Find where the given text appears and provide that cell's center as (x, y) coordinate. 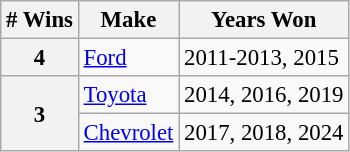
Make (128, 20)
4 (40, 58)
2014, 2016, 2019 (264, 95)
Years Won (264, 20)
2017, 2018, 2024 (264, 133)
# Wins (40, 20)
Chevrolet (128, 133)
Toyota (128, 95)
Ford (128, 58)
3 (40, 114)
2011-2013, 2015 (264, 58)
